Determine the [X, Y] coordinate at the center of the cell enclosing the given text.  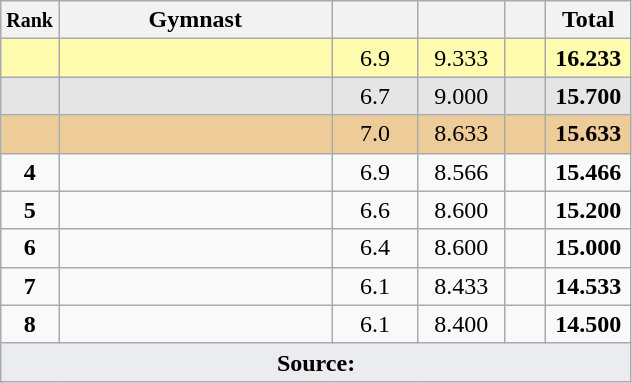
9.333 [461, 58]
16.233 [588, 58]
8 [30, 324]
8.633 [461, 134]
15.466 [588, 172]
8.566 [461, 172]
8.433 [461, 286]
Source: [316, 362]
Total [588, 20]
Rank [30, 20]
5 [30, 210]
4 [30, 172]
15.700 [588, 96]
7 [30, 286]
15.200 [588, 210]
6 [30, 248]
14.533 [588, 286]
6.6 [375, 210]
7.0 [375, 134]
9.000 [461, 96]
Gymnast [195, 20]
6.7 [375, 96]
6.4 [375, 248]
14.500 [588, 324]
15.000 [588, 248]
15.633 [588, 134]
8.400 [461, 324]
